For the text-containing cell, return its midpoint in (X, Y) coordinate format. 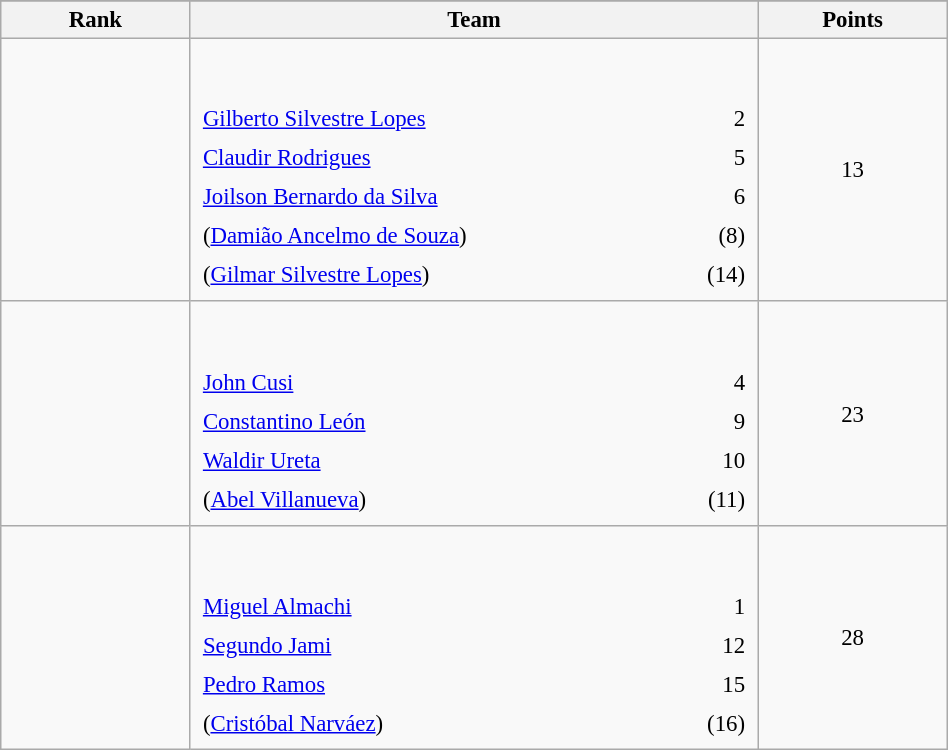
Claudir Rodrigues (432, 158)
Waldir Ureta (414, 460)
Segundo Jami (418, 645)
Miguel Almachi 1 Segundo Jami 12 Pedro Ramos 15 (Cristóbal Narváez) (16) (474, 638)
(Gilmar Silvestre Lopes) (432, 275)
(Cristóbal Narváez) (418, 723)
9 (692, 421)
Pedro Ramos (418, 684)
Joilson Bernardo da Silva (432, 197)
Rank (96, 20)
(Abel Villanueva) (414, 499)
(Damião Ancelmo de Souza) (432, 236)
Team (474, 20)
28 (852, 638)
23 (852, 414)
10 (692, 460)
4 (692, 382)
John Cusi (414, 382)
Gilberto Silvestre Lopes (432, 119)
Constantino León (414, 421)
(11) (692, 499)
5 (710, 158)
Gilberto Silvestre Lopes 2 Claudir Rodrigues 5 Joilson Bernardo da Silva 6 (Damião Ancelmo de Souza) (8) (Gilmar Silvestre Lopes) (14) (474, 170)
15 (694, 684)
(14) (710, 275)
Miguel Almachi (418, 606)
6 (710, 197)
2 (710, 119)
John Cusi 4 Constantino León 9 Waldir Ureta 10 (Abel Villanueva) (11) (474, 414)
13 (852, 170)
(16) (694, 723)
Points (852, 20)
(8) (710, 236)
1 (694, 606)
12 (694, 645)
